Capture the cell that displays the provided text and extract its [X, Y] central coordinate. 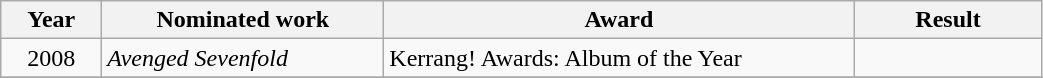
Nominated work [243, 20]
Avenged Sevenfold [243, 58]
Year [52, 20]
Kerrang! Awards: Album of the Year [619, 58]
Award [619, 20]
Result [948, 20]
2008 [52, 58]
